Scan for the cell matching the given text and deliver its [X, Y] coordinate at center. 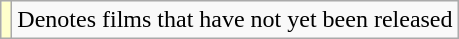
Denotes films that have not yet been released [235, 20]
